Return the [x, y] coordinate for the center point of the cell that contains the specified text.  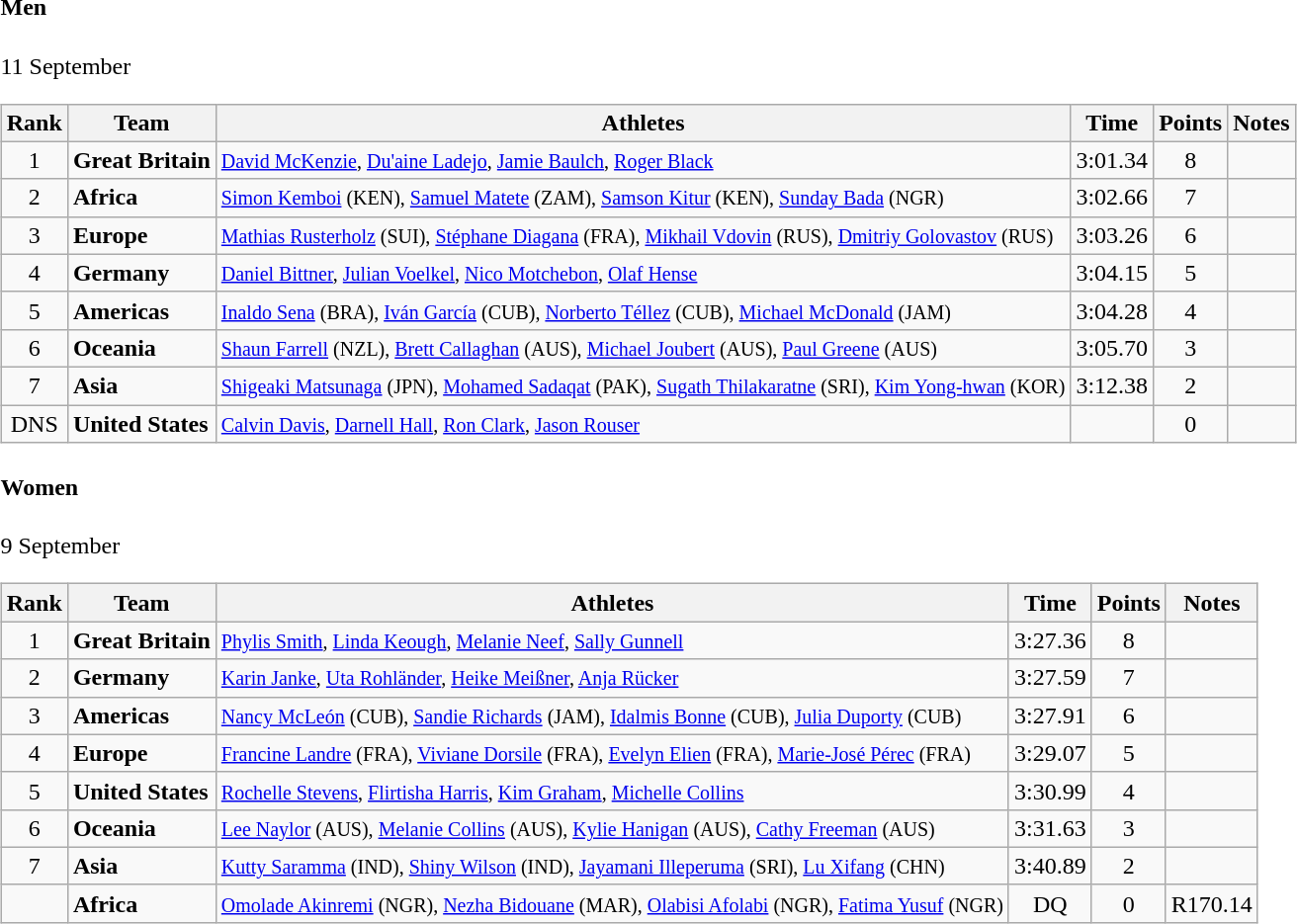
DQ [1050, 903]
Daniel Bittner, Julian Voelkel, Nico Motchebon, Olaf Hense [643, 273]
Karin Janke, Uta Rohländer, Heike Meißner, Anja Rücker [612, 678]
3:40.89 [1050, 866]
Shaun Farrell (NZL), Brett Callaghan (AUS), Michael Joubert (AUS), Paul Greene (AUS) [643, 348]
3:04.15 [1112, 273]
Inaldo Sena (BRA), Iván García (CUB), Norberto Téllez (CUB), Michael McDonald (JAM) [643, 310]
3:29.07 [1050, 753]
3:27.59 [1050, 678]
Simon Kemboi (KEN), Samuel Matete (ZAM), Samson Kitur (KEN), Sunday Bada (NGR) [643, 198]
3:27.36 [1050, 640]
3:31.63 [1050, 828]
Kutty Saramma (IND), Shiny Wilson (IND), Jayamani Illeperuma (SRI), Lu Xifang (CHN) [612, 866]
Lee Naylor (AUS), Melanie Collins (AUS), Kylie Hanigan (AUS), Cathy Freeman (AUS) [612, 828]
3:12.38 [1112, 385]
Omolade Akinremi (NGR), Nezha Bidouane (MAR), Olabisi Afolabi (NGR), Fatima Yusuf (NGR) [612, 903]
3:01.34 [1112, 160]
Francine Landre (FRA), Viviane Dorsile (FRA), Evelyn Elien (FRA), Marie-José Pérec (FRA) [612, 753]
DNS [34, 424]
3:05.70 [1112, 348]
R170.14 [1212, 903]
Rochelle Stevens, Flirtisha Harris, Kim Graham, Michelle Collins [612, 791]
3:02.66 [1112, 198]
Shigeaki Matsunaga (JPN), Mohamed Sadaqat (PAK), Sugath Thilakaratne (SRI), Kim Yong-hwan (KOR) [643, 385]
3:03.26 [1112, 235]
Mathias Rusterholz (SUI), Stéphane Diagana (FRA), Mikhail Vdovin (RUS), Dmitriy Golovastov (RUS) [643, 235]
3:27.91 [1050, 715]
Phylis Smith, Linda Keough, Melanie Neef, Sally Gunnell [612, 640]
Calvin Davis, Darnell Hall, Ron Clark, Jason Rouser [643, 424]
3:30.99 [1050, 791]
David McKenzie, Du'aine Ladejo, Jamie Baulch, Roger Black [643, 160]
Nancy McLeón (CUB), Sandie Richards (JAM), Idalmis Bonne (CUB), Julia Duporty (CUB) [612, 715]
3:04.28 [1112, 310]
